Return (x, y) of the center of cell containing provided text 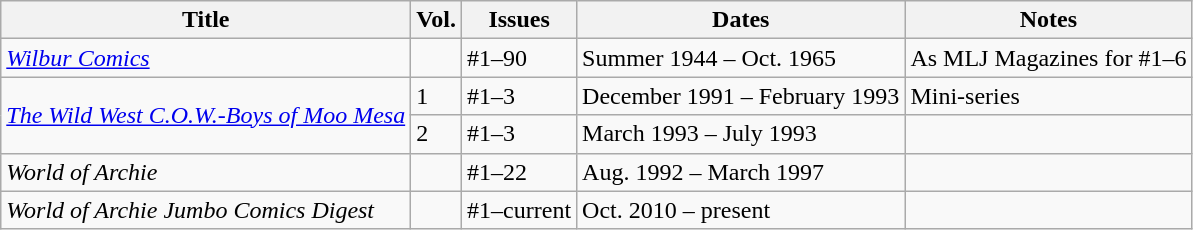
Notes (1048, 20)
World of Archie (206, 172)
Summer 1944 – Oct. 1965 (741, 58)
The Wild West C.O.W.-Boys of Moo Mesa (206, 115)
March 1993 – July 1993 (741, 134)
2 (436, 134)
Wilbur Comics (206, 58)
1 (436, 96)
World of Archie Jumbo Comics Digest (206, 210)
Aug. 1992 – March 1997 (741, 172)
December 1991 – February 1993 (741, 96)
As MLJ Magazines for #1–6 (1048, 58)
#1–current (520, 210)
Dates (741, 20)
#1–90 (520, 58)
#1–22 (520, 172)
Oct. 2010 – present (741, 210)
Title (206, 20)
Vol. (436, 20)
Issues (520, 20)
Mini-series (1048, 96)
